Output the [x, y] coordinate of the center of the cell containing the given text.  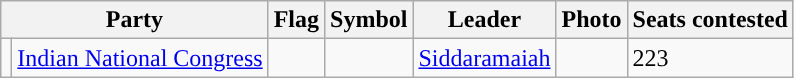
Siddaramaiah [484, 58]
Flag [296, 20]
Party [134, 20]
Seats contested [710, 20]
Indian National Congress [140, 58]
Leader [484, 20]
Photo [592, 20]
Symbol [369, 20]
223 [710, 58]
